From the cell containing the given text, extract its center point as [x, y] coordinate. 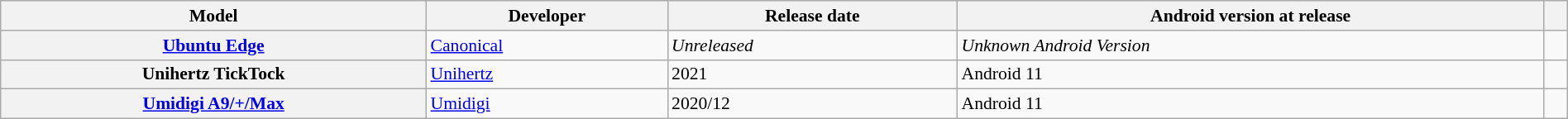
Release date [812, 16]
2020/12 [812, 104]
Umidigi A9/+/Max [213, 104]
Android version at release [1250, 16]
Ubuntu Edge [213, 45]
Unknown Android Version [1250, 45]
Umidigi [547, 104]
Canonical [547, 45]
Unihertz TickTock [213, 74]
Unihertz [547, 74]
Unreleased [812, 45]
Developer [547, 16]
2021 [812, 74]
Model [213, 16]
